Output the [X, Y] coordinate of the center of the cell containing the given text.  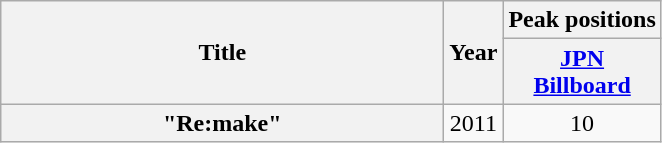
"Re:make" [222, 123]
Peak positions [582, 20]
2011 [474, 123]
JPNBillboard [582, 72]
Title [222, 52]
10 [582, 123]
Year [474, 52]
